Search for the cell housing the specified text and yield its (X, Y) center coordinate. 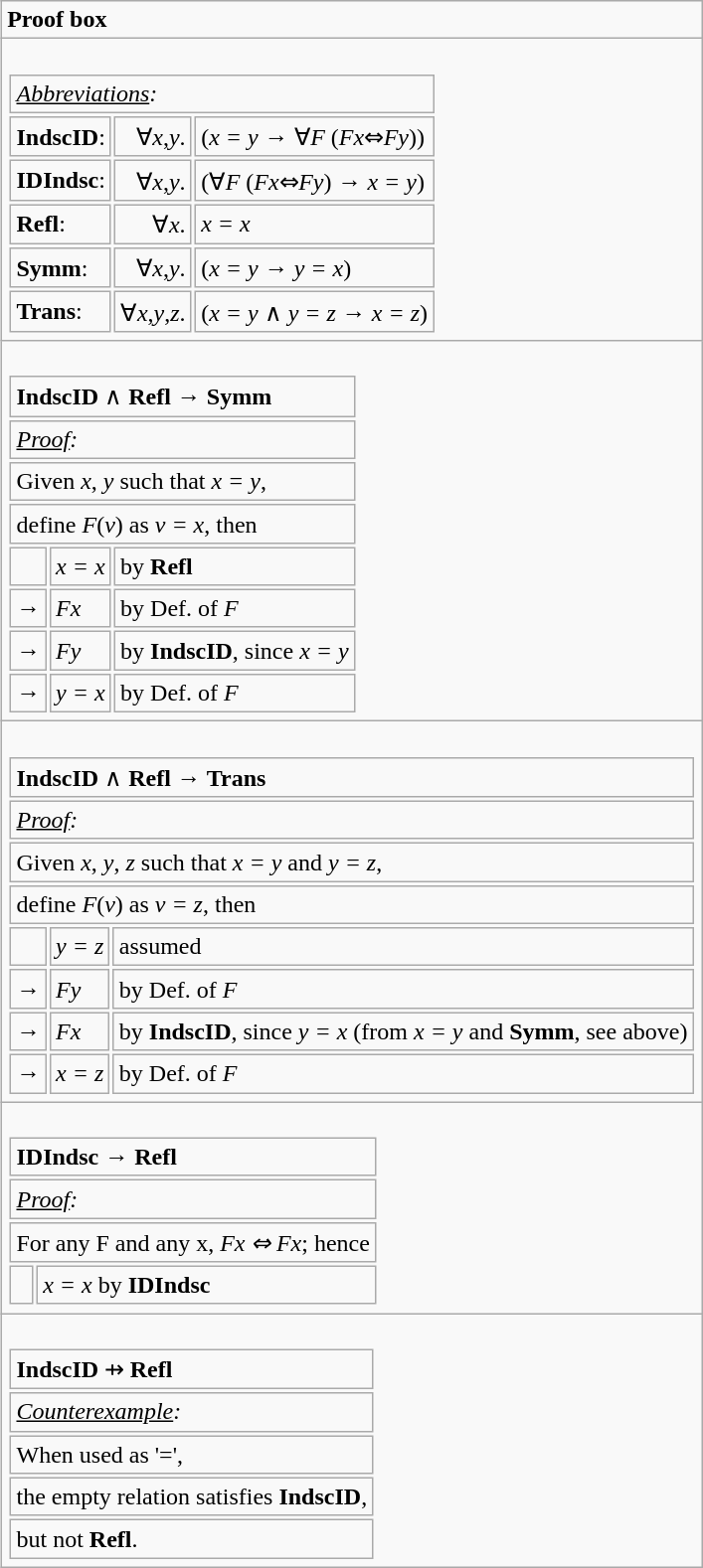
IndscID ⇸ Refl Counterexample: When used as '=', the empty relation satisfies IndscID, but not Refl. (352, 1441)
x = z (80, 1074)
but not Refl. (191, 1539)
∀x. (153, 225)
by IndscID, since y = x (from x = y and Symm, see above) (404, 1031)
IDIndsc: (61, 181)
IDIndsc → Refl Proof: For any F and any x, Fx ⇔ Fx; hence x = x by IDIndsc (352, 1208)
x = x by IDIndsc (207, 1286)
define F(v) as v = z, then (352, 905)
by Refl (235, 566)
(∀F (Fx⇔Fy) → x = y) (314, 181)
IndscID ∧ Refl → Trans (352, 777)
assumed (404, 947)
Trans: (61, 312)
Abbreviations: (222, 93)
For any F and any x, Fx ⇔ Fx; hence (193, 1242)
Symm: (61, 268)
Counterexample: (191, 1412)
When used as '=', (191, 1455)
define F(v) as v = x, then (183, 524)
Refl: (61, 225)
(x = y ∧ y = z → x = z) (314, 312)
Proof box (352, 20)
∀x,y,z. (153, 312)
IndscID ⇸ Refl (191, 1369)
IndscID: (61, 137)
Given x, y such that x = y, (183, 482)
y = z (80, 947)
(x = y → y = x) (314, 268)
y = x (81, 694)
Given x, y, z such that x = y and y = z, (352, 862)
(x = y → ∀F (Fx⇔Fy)) (314, 137)
the empty relation satisfies IndscID, (191, 1496)
IDIndsc → Refl (193, 1157)
by IndscID, since x = y (235, 651)
IndscID ∧ Refl → Symm (183, 395)
